Provide the [X, Y] coordinate of the cell's center where the given text is located.  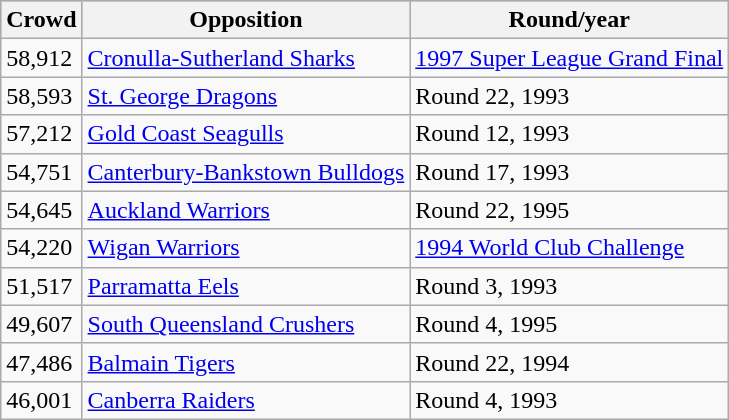
Parramatta Eels [246, 286]
Round 3, 1993 [570, 286]
47,486 [42, 362]
51,517 [42, 286]
Canterbury-Bankstown Bulldogs [246, 172]
Balmain Tigers [246, 362]
Round 22, 1994 [570, 362]
54,645 [42, 210]
1994 World Club Challenge [570, 248]
Round 22, 1993 [570, 96]
1997 Super League Grand Final [570, 58]
58,912 [42, 58]
Round/year [570, 20]
54,220 [42, 248]
Cronulla-Sutherland Sharks [246, 58]
South Queensland Crushers [246, 324]
57,212 [42, 134]
Round 4, 1993 [570, 400]
Wigan Warriors [246, 248]
Round 12, 1993 [570, 134]
58,593 [42, 96]
46,001 [42, 400]
Opposition [246, 20]
Crowd [42, 20]
49,607 [42, 324]
54,751 [42, 172]
St. George Dragons [246, 96]
Canberra Raiders [246, 400]
Round 22, 1995 [570, 210]
Round 17, 1993 [570, 172]
Round 4, 1995 [570, 324]
Auckland Warriors [246, 210]
Gold Coast Seagulls [246, 134]
